Extract the (X, Y) coordinate from the center of the cell holding the provided text.  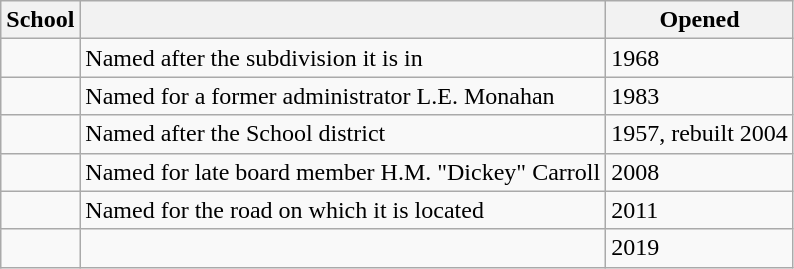
Named after the School district (343, 134)
2019 (700, 248)
Named for the road on which it is located (343, 210)
1957, rebuilt 2004 (700, 134)
1968 (700, 58)
2011 (700, 210)
Named for late board member H.M. "Dickey" Carroll (343, 172)
School (40, 20)
Opened (700, 20)
2008 (700, 172)
1983 (700, 96)
Named after the subdivision it is in (343, 58)
Named for a former administrator L.E. Monahan (343, 96)
